Capture the cell that displays the provided text and extract its (x, y) central coordinate. 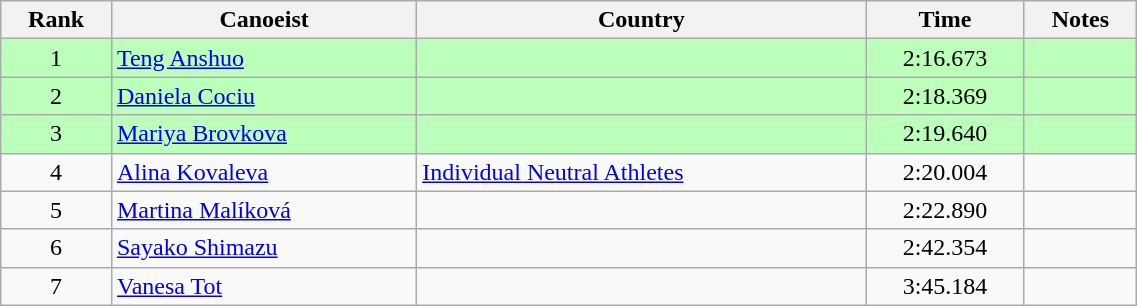
2:18.369 (945, 96)
4 (56, 172)
Rank (56, 20)
2:22.890 (945, 210)
Canoeist (264, 20)
Sayako Shimazu (264, 248)
2:20.004 (945, 172)
Vanesa Tot (264, 286)
6 (56, 248)
5 (56, 210)
Daniela Cociu (264, 96)
7 (56, 286)
2:42.354 (945, 248)
3 (56, 134)
Time (945, 20)
Martina Malíková (264, 210)
1 (56, 58)
Country (642, 20)
Alina Kovaleva (264, 172)
3:45.184 (945, 286)
Teng Anshuo (264, 58)
Individual Neutral Athletes (642, 172)
Mariya Brovkova (264, 134)
Notes (1080, 20)
2 (56, 96)
2:16.673 (945, 58)
2:19.640 (945, 134)
